Provide the [x, y] coordinate of the cell's center where the given text is located.  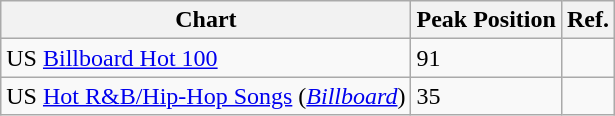
91 [486, 58]
Peak Position [486, 20]
35 [486, 96]
US Billboard Hot 100 [206, 58]
Chart [206, 20]
US Hot R&B/Hip-Hop Songs (Billboard) [206, 96]
Ref. [588, 20]
